Pinpoint the cell where the given text exists, returning its (X, Y) midpoint coordinate. 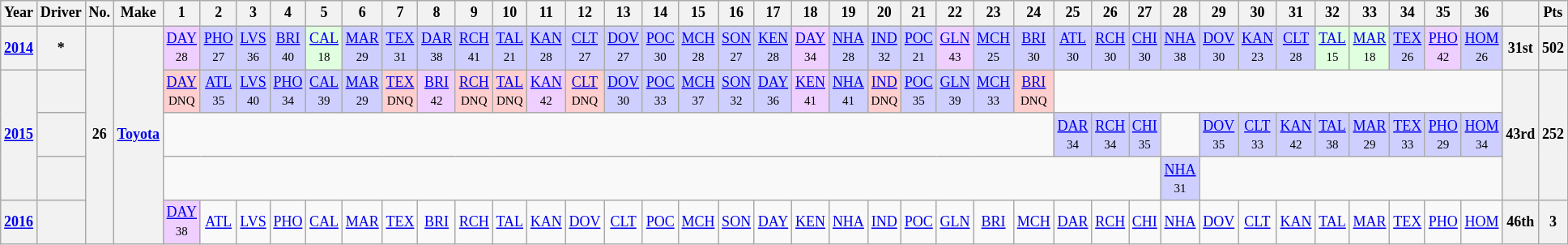
DAY (773, 222)
KEN (811, 222)
No. (99, 13)
NHA31 (1180, 178)
36 (1482, 13)
31 (1296, 13)
BRI40 (288, 48)
33 (1370, 13)
MCH33 (994, 92)
KEN28 (773, 48)
CLT28 (1296, 48)
32 (1332, 13)
CLTDNQ (585, 92)
HOM (1482, 222)
MCH25 (994, 48)
4 (288, 13)
15 (698, 13)
TEXDNQ (400, 92)
TEX26 (1408, 48)
POC21 (918, 48)
1 (181, 13)
13 (624, 13)
PHO42 (1443, 48)
11 (546, 13)
GLN (955, 222)
35 (1443, 13)
DOV35 (1219, 135)
BRIDNQ (1033, 92)
6 (362, 13)
SON32 (737, 92)
KEN41 (811, 92)
DAR38 (437, 48)
43rd (1521, 135)
18 (811, 13)
12 (585, 13)
8 (437, 13)
HOM34 (1482, 135)
RCH30 (1110, 48)
ATL35 (219, 92)
SON27 (737, 48)
34 (1408, 13)
KAN23 (1258, 48)
Year (19, 13)
252 (1553, 135)
2014 (19, 48)
PHO27 (219, 48)
MCH37 (698, 92)
DAY38 (181, 222)
PHO29 (1443, 135)
CAL39 (324, 92)
POC33 (660, 92)
POC30 (660, 48)
TAL38 (1332, 135)
TAL15 (1332, 48)
TAL21 (509, 48)
GLN43 (955, 48)
24 (1033, 13)
46th (1521, 222)
DAY36 (773, 92)
ATL30 (1072, 48)
14 (660, 13)
Make (138, 13)
29 (1219, 13)
25 (1072, 13)
DAR34 (1072, 135)
21 (918, 13)
RCHDNQ (474, 92)
DAY28 (181, 48)
NHA41 (849, 92)
5 (324, 13)
16 (737, 13)
DAY34 (811, 48)
28 (1180, 13)
2015 (19, 135)
LVS36 (253, 48)
20 (884, 13)
22 (955, 13)
GLN39 (955, 92)
IND (884, 222)
30 (1258, 13)
2 (219, 13)
CHI (1145, 222)
LVS40 (253, 92)
31st (1521, 48)
BRI30 (1033, 48)
7 (400, 13)
17 (773, 13)
Pts (1553, 13)
NHA38 (1180, 48)
DAR (1072, 222)
RCH34 (1110, 135)
NHA28 (849, 48)
CLT33 (1258, 135)
TEX31 (400, 48)
Toyota (138, 135)
TALDNQ (509, 92)
INDDNQ (884, 92)
MAR18 (1370, 48)
HOM26 (1482, 48)
KAN28 (546, 48)
SON (737, 222)
CAL (324, 222)
9 (474, 13)
23 (994, 13)
ATL (219, 222)
IND32 (884, 48)
DAYDNQ (181, 92)
POC35 (918, 92)
TEX33 (1408, 135)
502 (1553, 48)
DOV27 (624, 48)
BRI42 (437, 92)
CLT27 (585, 48)
10 (509, 13)
* (61, 48)
CHI35 (1145, 135)
RCH41 (474, 48)
CHI30 (1145, 48)
2016 (19, 222)
27 (1145, 13)
MCH28 (698, 48)
LVS (253, 222)
CAL18 (324, 48)
19 (849, 13)
PHO34 (288, 92)
Driver (61, 13)
